Locate the cell with the specified text and output its [x, y] center coordinate. 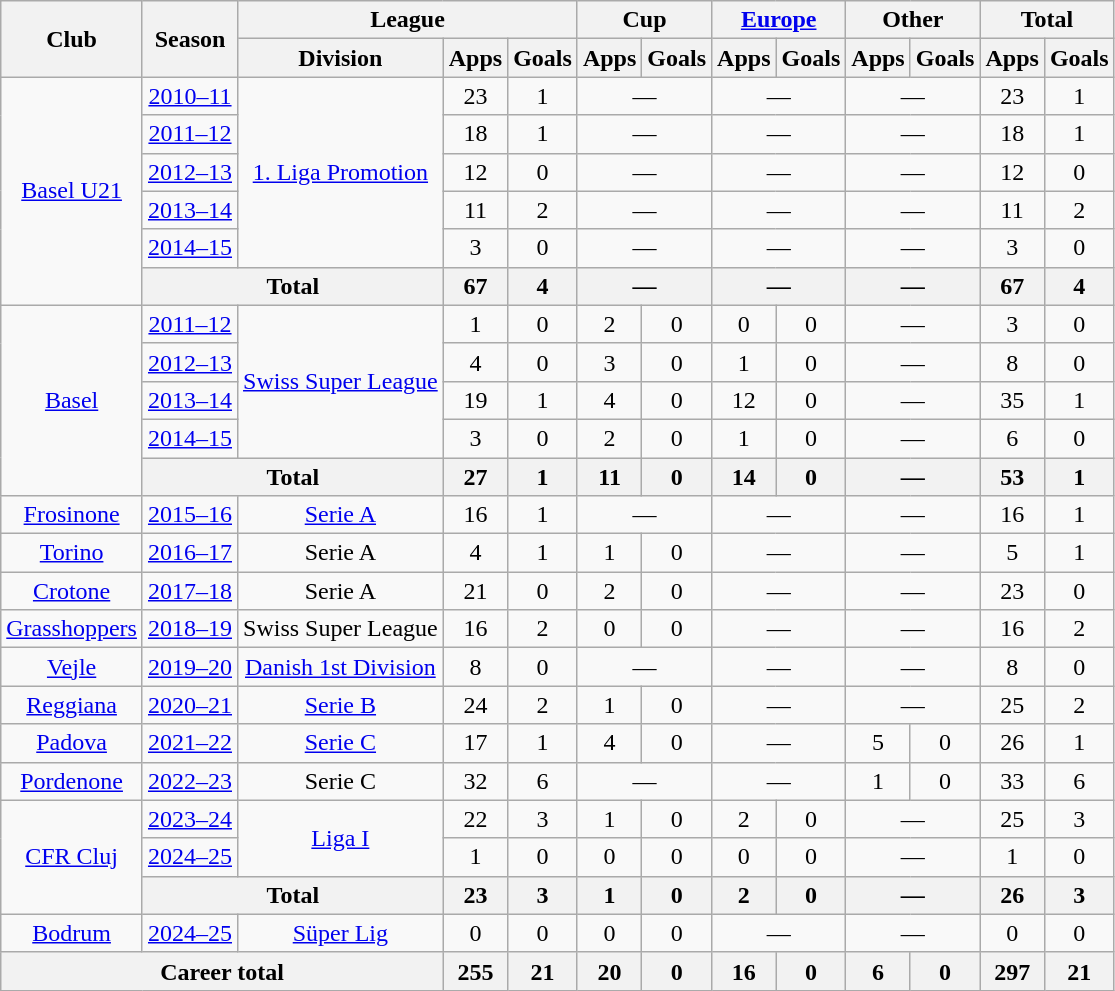
Danish 1st Division [341, 667]
22 [475, 819]
2018–19 [190, 629]
2020–21 [190, 705]
Other [913, 20]
2019–20 [190, 667]
League [408, 20]
Liga I [341, 838]
Europe [779, 20]
Basel [72, 400]
Cup [644, 20]
297 [1012, 971]
Basel U21 [72, 191]
Pordenone [72, 781]
35 [1012, 400]
1. Liga Promotion [341, 172]
Torino [72, 553]
CFR Cluj [72, 857]
Serie B [341, 705]
Vejle [72, 667]
2016–17 [190, 553]
2010–11 [190, 96]
14 [744, 477]
Süper Lig [341, 933]
2021–22 [190, 743]
Reggiana [72, 705]
33 [1012, 781]
Division [341, 58]
17 [475, 743]
2015–16 [190, 515]
Season [190, 39]
255 [475, 971]
53 [1012, 477]
2017–18 [190, 591]
2022–23 [190, 781]
24 [475, 705]
2023–24 [190, 819]
Grasshoppers [72, 629]
Crotone [72, 591]
32 [475, 781]
Club [72, 39]
Padova [72, 743]
19 [475, 400]
Career total [222, 971]
Bodrum [72, 933]
20 [609, 971]
Frosinone [72, 515]
27 [475, 477]
